For the text-containing cell, return its midpoint in [X, Y] coordinate format. 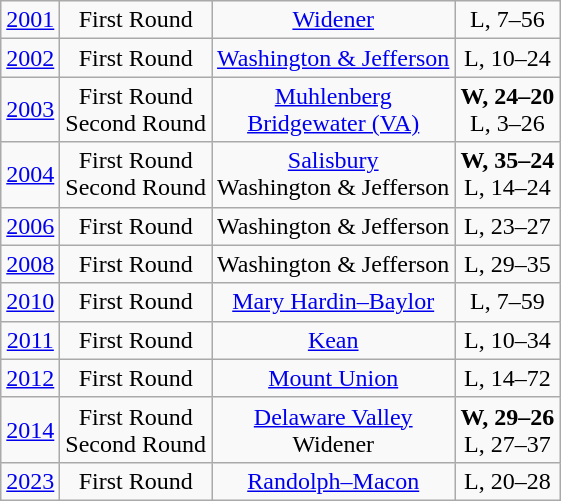
L, 7–59 [508, 302]
Mount Union [334, 378]
2012 [30, 378]
W, 24–20L, 3–26 [508, 110]
2002 [30, 58]
Randolph–Macon [334, 481]
Widener [334, 20]
2011 [30, 340]
L, 10–24 [508, 58]
L, 29–35 [508, 264]
Kean [334, 340]
L, 7–56 [508, 20]
L, 10–34 [508, 340]
2010 [30, 302]
SalisburyWashington & Jefferson [334, 174]
L, 14–72 [508, 378]
2014 [30, 430]
2006 [30, 226]
L, 23–27 [508, 226]
Delaware ValleyWidener [334, 430]
W, 35–24L, 14–24 [508, 174]
W, 29–26L, 27–37 [508, 430]
L, 20–28 [508, 481]
2001 [30, 20]
MuhlenbergBridgewater (VA) [334, 110]
2003 [30, 110]
2004 [30, 174]
2023 [30, 481]
Mary Hardin–Baylor [334, 302]
2008 [30, 264]
